Return the [X, Y] coordinate for the center point of the cell that contains the specified text.  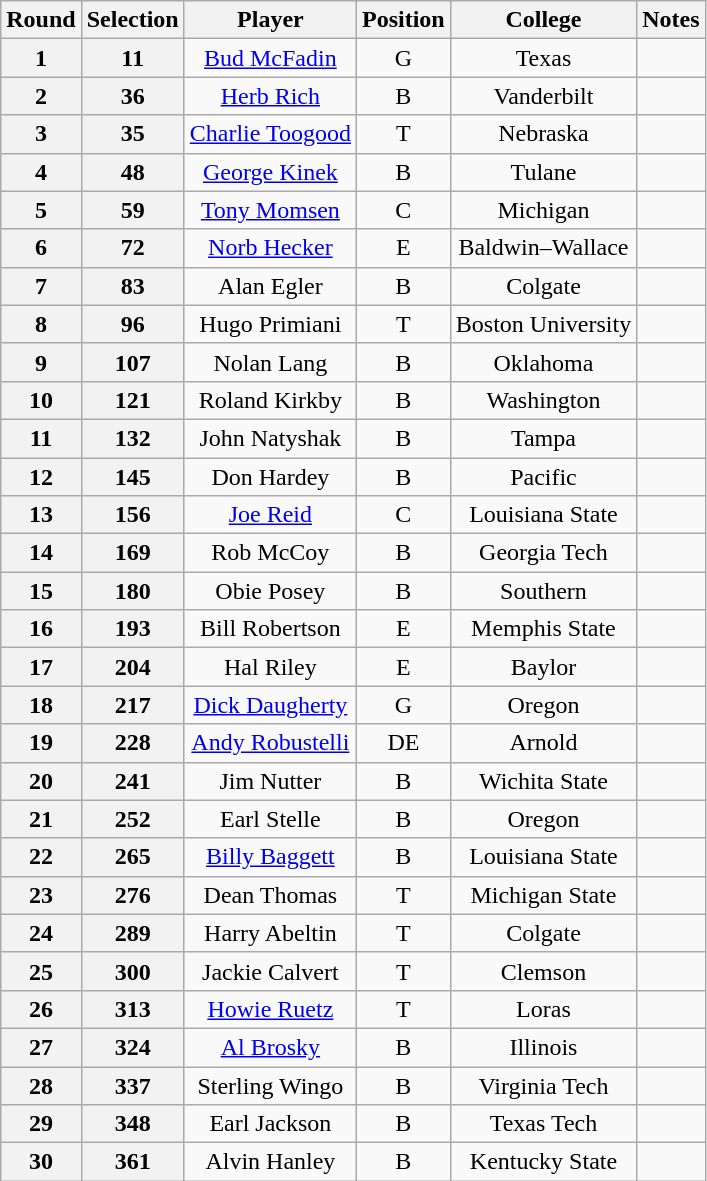
Earl Jackson [270, 1124]
Michigan [543, 210]
Virginia Tech [543, 1085]
337 [132, 1085]
28 [41, 1085]
Baldwin–Wallace [543, 248]
Kentucky State [543, 1162]
Nebraska [543, 134]
19 [41, 743]
121 [132, 400]
Tulane [543, 172]
26 [41, 1009]
Arnold [543, 743]
Alan Egler [270, 286]
25 [41, 971]
14 [41, 553]
217 [132, 705]
313 [132, 1009]
22 [41, 857]
16 [41, 629]
Howie Ruetz [270, 1009]
Vanderbilt [543, 96]
Baylor [543, 667]
John Natyshak [270, 438]
36 [132, 96]
Roland Kirkby [270, 400]
Hal Riley [270, 667]
Rob McCoy [270, 553]
30 [41, 1162]
Bill Robertson [270, 629]
180 [132, 591]
6 [41, 248]
Harry Abeltin [270, 933]
276 [132, 895]
361 [132, 1162]
Loras [543, 1009]
241 [132, 781]
Pacific [543, 477]
Boston University [543, 324]
193 [132, 629]
Georgia Tech [543, 553]
1 [41, 58]
23 [41, 895]
169 [132, 553]
Southern [543, 591]
Don Hardey [270, 477]
7 [41, 286]
DE [404, 743]
Earl Stelle [270, 819]
College [543, 20]
27 [41, 1047]
20 [41, 781]
Bud McFadin [270, 58]
Jim Nutter [270, 781]
18 [41, 705]
Dean Thomas [270, 895]
132 [132, 438]
Tampa [543, 438]
107 [132, 362]
Andy Robustelli [270, 743]
265 [132, 857]
Clemson [543, 971]
Nolan Lang [270, 362]
15 [41, 591]
24 [41, 933]
Wichita State [543, 781]
324 [132, 1047]
Player [270, 20]
12 [41, 477]
145 [132, 477]
252 [132, 819]
Obie Posey [270, 591]
35 [132, 134]
Charlie Toogood [270, 134]
289 [132, 933]
Dick Daugherty [270, 705]
29 [41, 1124]
48 [132, 172]
13 [41, 515]
8 [41, 324]
Al Brosky [270, 1047]
Joe Reid [270, 515]
Texas Tech [543, 1124]
Oklahoma [543, 362]
Illinois [543, 1047]
10 [41, 400]
Round [41, 20]
Memphis State [543, 629]
9 [41, 362]
156 [132, 515]
Hugo Primiani [270, 324]
Selection [132, 20]
Jackie Calvert [270, 971]
Tony Momsen [270, 210]
2 [41, 96]
59 [132, 210]
17 [41, 667]
Sterling Wingo [270, 1085]
4 [41, 172]
96 [132, 324]
300 [132, 971]
5 [41, 210]
Norb Hecker [270, 248]
Position [404, 20]
228 [132, 743]
Washington [543, 400]
21 [41, 819]
Alvin Hanley [270, 1162]
348 [132, 1124]
Billy Baggett [270, 857]
204 [132, 667]
Herb Rich [270, 96]
3 [41, 134]
Michigan State [543, 895]
72 [132, 248]
83 [132, 286]
Notes [671, 20]
George Kinek [270, 172]
Texas [543, 58]
